For the text-containing cell, return its midpoint in (x, y) coordinate format. 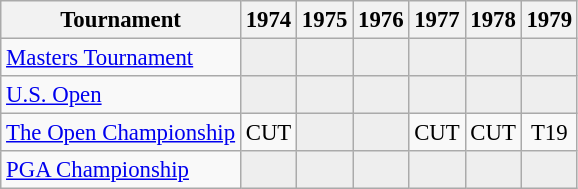
1976 (381, 20)
PGA Championship (121, 170)
U.S. Open (121, 95)
T19 (549, 133)
Tournament (121, 20)
The Open Championship (121, 133)
Masters Tournament (121, 58)
1978 (493, 20)
1975 (325, 20)
1977 (437, 20)
1979 (549, 20)
1974 (268, 20)
